Output the (X, Y) coordinate of the center of the cell containing the given text.  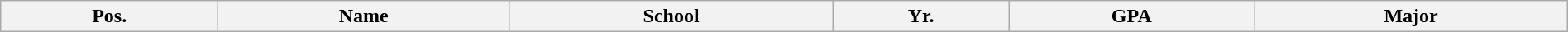
Yr. (920, 16)
Major (1411, 16)
Name (364, 16)
GPA (1131, 16)
School (672, 16)
Pos. (109, 16)
